Scan for the cell matching the given text and deliver its [X, Y] coordinate at center. 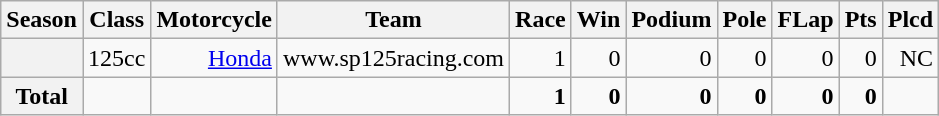
NC [910, 58]
Total [42, 96]
Motorcycle [214, 20]
Race [541, 20]
FLap [806, 20]
Class [116, 20]
Team [393, 20]
Season [42, 20]
Podium [672, 20]
www.sp125racing.com [393, 58]
125cc [116, 58]
Pole [744, 20]
Win [598, 20]
Pts [860, 20]
Plcd [910, 20]
Honda [214, 58]
